Find where the given text appears and provide that cell's center as (X, Y) coordinate. 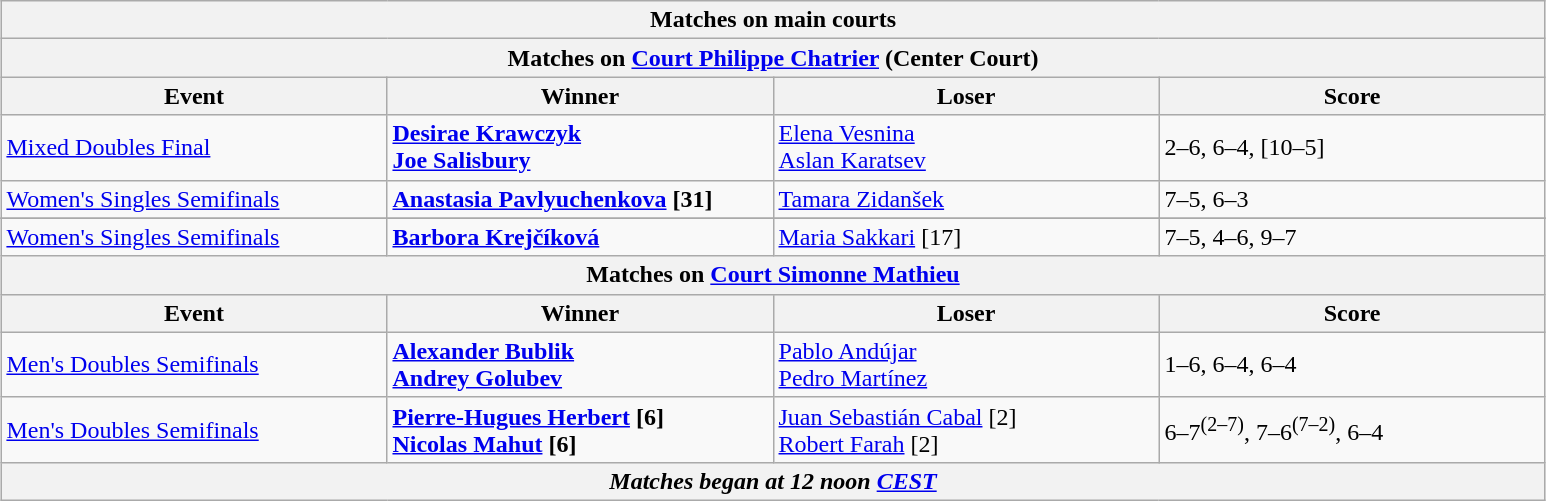
6–7(2–7), 7–6(7–2), 6–4 (1352, 430)
Matches on main courts (773, 20)
Maria Sakkari [17] (966, 237)
Desirae Krawczyk Joe Salisbury (580, 148)
Matches began at 12 noon CEST (773, 481)
1–6, 6–4, 6–4 (1352, 364)
Elena Vesnina Aslan Karatsev (966, 148)
Pablo Andújar Pedro Martínez (966, 364)
Matches on Court Simonne Mathieu (773, 275)
7–5, 4–6, 9–7 (1352, 237)
Tamara Zidanšek (966, 199)
Matches on Court Philippe Chatrier (Center Court) (773, 58)
Anastasia Pavlyuchenkova [31] (580, 199)
2–6, 6–4, [10–5] (1352, 148)
Juan Sebastián Cabal [2] Robert Farah [2] (966, 430)
Alexander Bublik Andrey Golubev (580, 364)
Pierre-Hugues Herbert [6] Nicolas Mahut [6] (580, 430)
Barbora Krejčíková (580, 237)
7–5, 6–3 (1352, 199)
Mixed Doubles Final (194, 148)
